From the cell containing the given text, extract its center point as [x, y] coordinate. 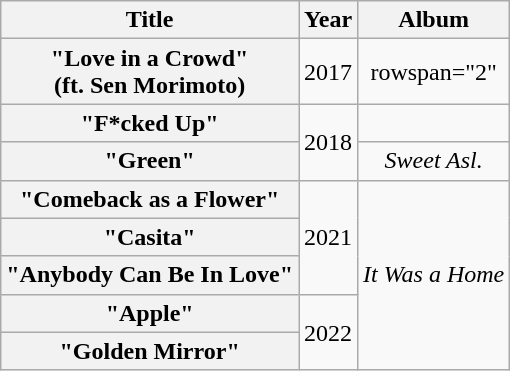
"Anybody Can Be In Love" [150, 275]
2017 [328, 72]
rowspan="2" [434, 72]
2018 [328, 142]
Sweet Asl. [434, 161]
Album [434, 20]
2022 [328, 332]
"Comeback as a Flower" [150, 199]
"Love in a Crowd" (ft. Sen Morimoto) [150, 72]
Year [328, 20]
"Apple" [150, 313]
2021 [328, 237]
It Was a Home [434, 275]
"Green" [150, 161]
"Casita" [150, 237]
Title [150, 20]
"F*cked Up" [150, 123]
"Golden Mirror" [150, 351]
